Return the [X, Y] coordinate for the center point of the cell that contains the specified text.  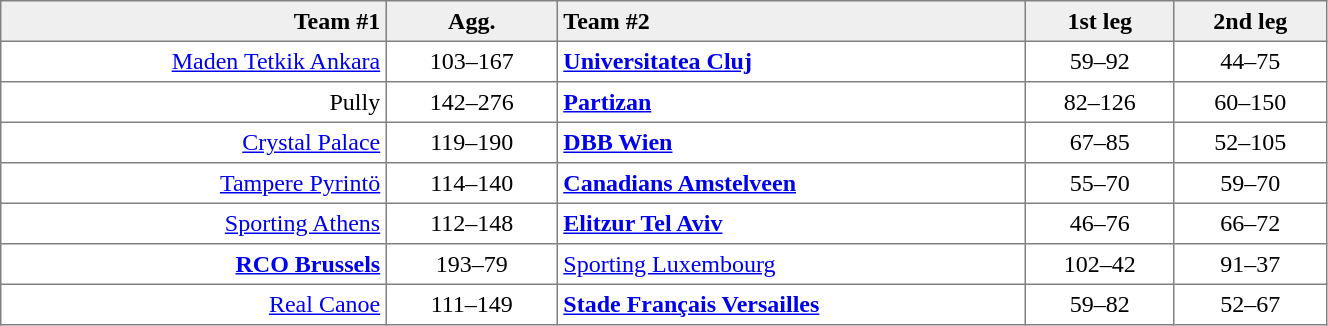
Tampere Pyrintö [194, 183]
Sporting Athens [194, 223]
DBB Wien [792, 142]
Stade Français Versailles [792, 304]
Elitzur Tel Aviv [792, 223]
2nd leg [1250, 21]
Crystal Palace [194, 142]
Partizan [792, 102]
59–70 [1250, 183]
Pully [194, 102]
119–190 [472, 142]
193–79 [472, 264]
52–67 [1250, 304]
103–167 [472, 61]
111–149 [472, 304]
Team #1 [194, 21]
142–276 [472, 102]
52–105 [1250, 142]
59–82 [1100, 304]
1st leg [1100, 21]
Maden Tetkik Ankara [194, 61]
Agg. [472, 21]
102–42 [1100, 264]
RCO Brussels [194, 264]
114–140 [472, 183]
Universitatea Cluj [792, 61]
112–148 [472, 223]
Team #2 [792, 21]
82–126 [1100, 102]
67–85 [1100, 142]
46–76 [1100, 223]
Real Canoe [194, 304]
59–92 [1100, 61]
55–70 [1100, 183]
44–75 [1250, 61]
Sporting Luxembourg [792, 264]
Canadians Amstelveen [792, 183]
91–37 [1250, 264]
60–150 [1250, 102]
66–72 [1250, 223]
